Pinpoint the cell where the given text exists, returning its (x, y) midpoint coordinate. 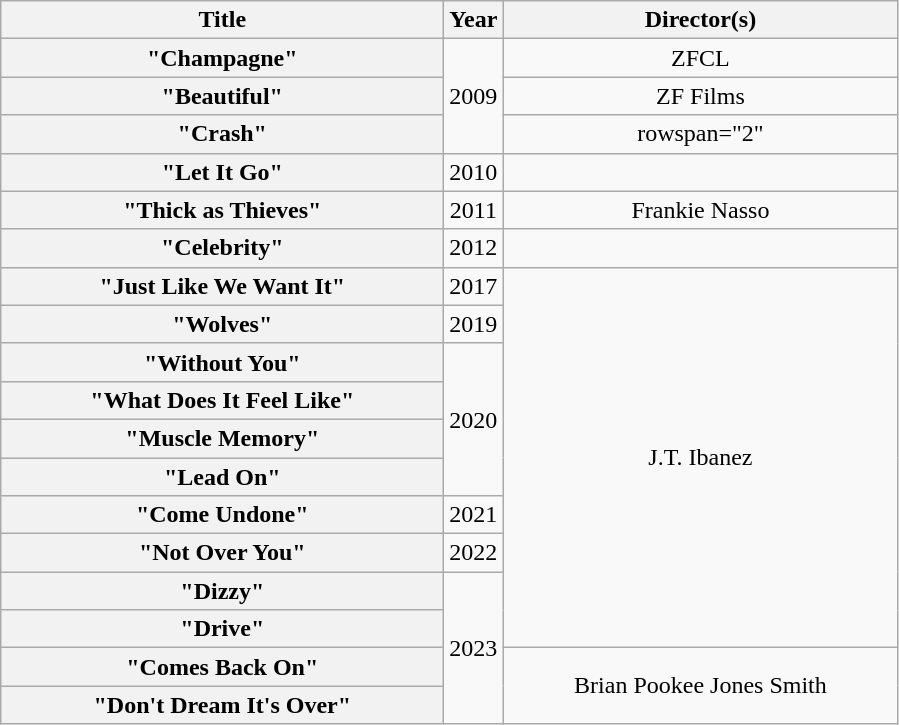
"Let It Go" (222, 172)
ZF Films (700, 96)
Brian Pookee Jones Smith (700, 686)
2020 (474, 419)
"Champagne" (222, 58)
2012 (474, 248)
2021 (474, 515)
"Thick as Thieves" (222, 210)
rowspan="2" (700, 134)
"What Does It Feel Like" (222, 400)
2009 (474, 96)
Title (222, 20)
"Come Undone" (222, 515)
2017 (474, 286)
"Celebrity" (222, 248)
J.T. Ibanez (700, 458)
Year (474, 20)
2019 (474, 324)
"Not Over You" (222, 553)
"Comes Back On" (222, 667)
"Beautiful" (222, 96)
ZFCL (700, 58)
"Dizzy" (222, 591)
"Without You" (222, 362)
2022 (474, 553)
"Drive" (222, 629)
2023 (474, 648)
"Lead On" (222, 477)
2010 (474, 172)
Frankie Nasso (700, 210)
Director(s) (700, 20)
"Wolves" (222, 324)
"Don't Dream It's Over" (222, 705)
2011 (474, 210)
"Just Like We Want It" (222, 286)
"Crash" (222, 134)
"Muscle Memory" (222, 438)
